Find where the given text appears and provide that cell's center as [X, Y] coordinate. 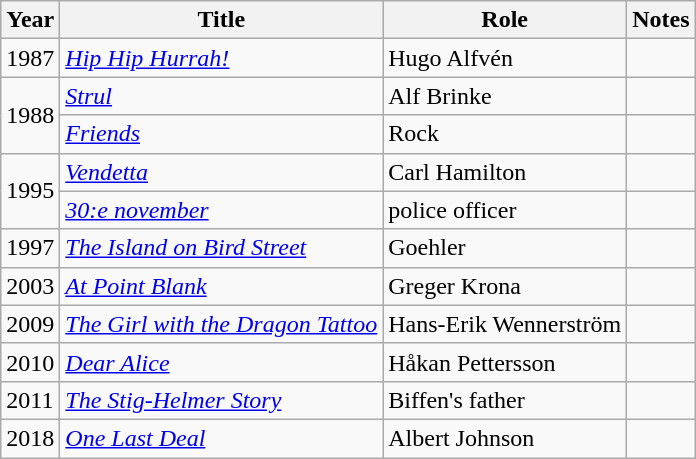
One Last Deal [222, 438]
2011 [30, 400]
Carl Hamilton [505, 172]
The Island on Bird Street [222, 248]
Håkan Pettersson [505, 362]
Rock [505, 134]
2010 [30, 362]
At Point Blank [222, 286]
Greger Krona [505, 286]
Albert Johnson [505, 438]
2009 [30, 324]
1988 [30, 115]
The Stig-Helmer Story [222, 400]
Vendetta [222, 172]
Title [222, 20]
Year [30, 20]
2018 [30, 438]
1997 [30, 248]
Role [505, 20]
The Girl with the Dragon Tattoo [222, 324]
2003 [30, 286]
1987 [30, 58]
Biffen's father [505, 400]
1995 [30, 191]
Alf Brinke [505, 96]
Hans-Erik Wennerström [505, 324]
Friends [222, 134]
police officer [505, 210]
Dear Alice [222, 362]
Hugo Alfvén [505, 58]
Notes [661, 20]
Hip Hip Hurrah! [222, 58]
Goehler [505, 248]
30:e november [222, 210]
Strul [222, 96]
